Capture the cell that displays the provided text and extract its [x, y] central coordinate. 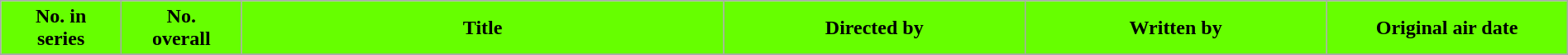
Title [483, 28]
Written by [1175, 28]
No. inseries [61, 28]
Original air date [1447, 28]
Directed by [874, 28]
No.overall [181, 28]
